From the cell containing the given text, extract its center point as (x, y) coordinate. 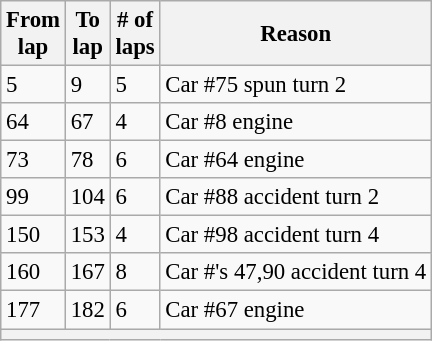
167 (88, 273)
Car #'s 47,90 accident turn 4 (296, 273)
153 (88, 235)
8 (135, 273)
9 (88, 85)
67 (88, 122)
# oflaps (135, 34)
Tolap (88, 34)
150 (34, 235)
78 (88, 160)
73 (34, 160)
64 (34, 122)
104 (88, 197)
182 (88, 310)
160 (34, 273)
Car #98 accident turn 4 (296, 235)
Car #8 engine (296, 122)
177 (34, 310)
Car #67 engine (296, 310)
Reason (296, 34)
Car #64 engine (296, 160)
Car #88 accident turn 2 (296, 197)
Fromlap (34, 34)
Car #75 spun turn 2 (296, 85)
99 (34, 197)
